Pinpoint the cell where the given text exists, returning its [X, Y] midpoint coordinate. 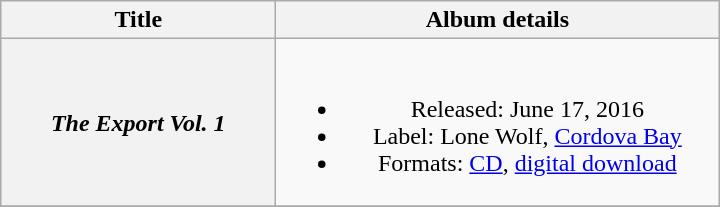
The Export Vol. 1 [138, 122]
Album details [498, 20]
Title [138, 20]
Released: June 17, 2016Label: Lone Wolf, Cordova BayFormats: CD, digital download [498, 122]
